Determine the [X, Y] coordinate at the center of the cell enclosing the given text.  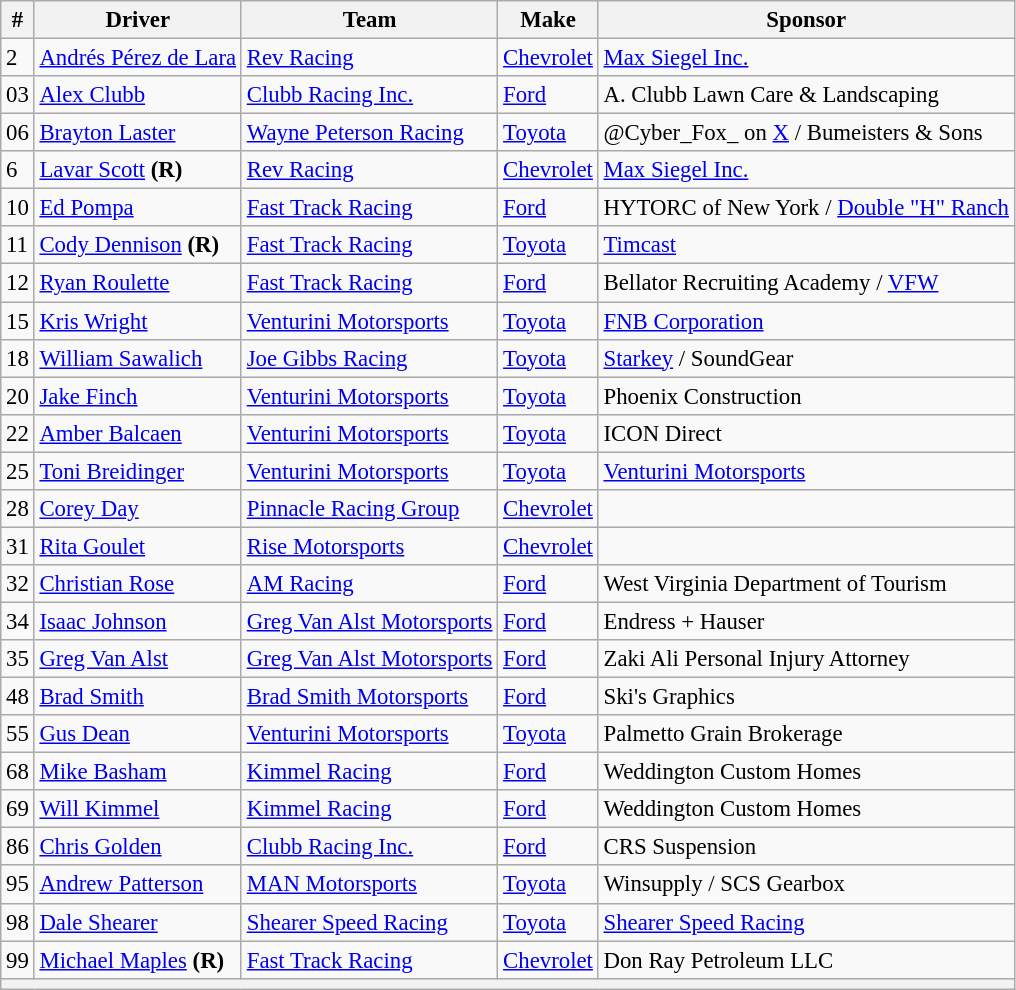
18 [18, 358]
Chris Golden [138, 847]
West Virginia Department of Tourism [806, 584]
55 [18, 734]
Endress + Hauser [806, 621]
Rise Motorsports [369, 546]
Winsupply / SCS Gearbox [806, 885]
Christian Rose [138, 584]
@Cyber_Fox_ on X / Bumeisters & Sons [806, 133]
Sponsor [806, 20]
20 [18, 396]
Lavar Scott (R) [138, 170]
CRS Suspension [806, 847]
Will Kimmel [138, 809]
Greg Van Alst [138, 659]
15 [18, 321]
69 [18, 809]
William Sawalich [138, 358]
86 [18, 847]
31 [18, 546]
Ski's Graphics [806, 697]
10 [18, 208]
48 [18, 697]
Joe Gibbs Racing [369, 358]
Zaki Ali Personal Injury Attorney [806, 659]
Gus Dean [138, 734]
06 [18, 133]
Driver [138, 20]
35 [18, 659]
Cody Dennison (R) [138, 245]
Brad Smith [138, 697]
Make [548, 20]
Brayton Laster [138, 133]
Toni Breidinger [138, 471]
34 [18, 621]
Brad Smith Motorsports [369, 697]
95 [18, 885]
Team [369, 20]
Rita Goulet [138, 546]
Amber Balcaen [138, 433]
A. Clubb Lawn Care & Landscaping [806, 95]
25 [18, 471]
98 [18, 922]
Mike Basham [138, 772]
Andrés Pérez de Lara [138, 58]
32 [18, 584]
Phoenix Construction [806, 396]
Dale Shearer [138, 922]
HYTORC of New York / Double "H" Ranch [806, 208]
Andrew Patterson [138, 885]
Jake Finch [138, 396]
Ryan Roulette [138, 283]
Wayne Peterson Racing [369, 133]
Pinnacle Racing Group [369, 509]
AM Racing [369, 584]
Starkey / SoundGear [806, 358]
Bellator Recruiting Academy / VFW [806, 283]
Timcast [806, 245]
12 [18, 283]
Palmetto Grain Brokerage [806, 734]
22 [18, 433]
# [18, 20]
Alex Clubb [138, 95]
FNB Corporation [806, 321]
99 [18, 960]
Ed Pompa [138, 208]
28 [18, 509]
Isaac Johnson [138, 621]
ICON Direct [806, 433]
6 [18, 170]
MAN Motorsports [369, 885]
03 [18, 95]
68 [18, 772]
2 [18, 58]
11 [18, 245]
Don Ray Petroleum LLC [806, 960]
Kris Wright [138, 321]
Michael Maples (R) [138, 960]
Corey Day [138, 509]
